Output the [x, y] coordinate of the center of the cell containing the given text.  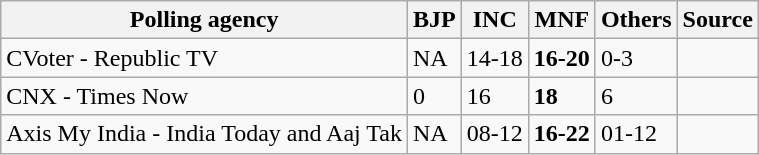
16-20 [562, 58]
0-3 [636, 58]
01-12 [636, 134]
MNF [562, 20]
INC [494, 20]
16-22 [562, 134]
Source [718, 20]
14-18 [494, 58]
Polling agency [204, 20]
08-12 [494, 134]
Axis My India - India Today and Aaj Tak [204, 134]
0 [435, 96]
16 [494, 96]
6 [636, 96]
CNX - Times Now [204, 96]
CVoter - Republic TV [204, 58]
Others [636, 20]
BJP [435, 20]
18 [562, 96]
